Capture the cell that displays the provided text and extract its (x, y) central coordinate. 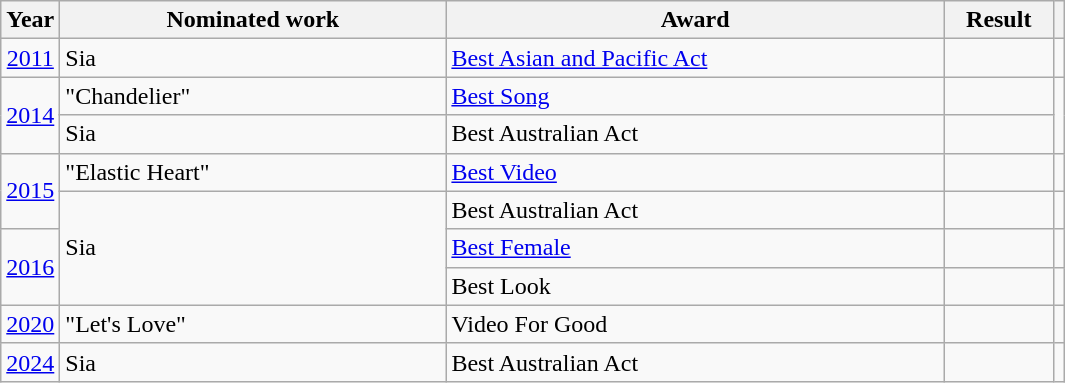
2015 (30, 191)
2014 (30, 115)
"Elastic Heart" (253, 172)
Video For Good (696, 324)
Best Female (696, 248)
Best Video (696, 172)
2016 (30, 267)
"Chandelier" (253, 96)
Award (696, 20)
2024 (30, 362)
Best Look (696, 286)
Best Asian and Pacific Act (696, 58)
2020 (30, 324)
Year (30, 20)
2011 (30, 58)
Nominated work (253, 20)
"Let's Love" (253, 324)
Result (998, 20)
Best Song (696, 96)
